Return (X, Y) of the center of cell containing provided text 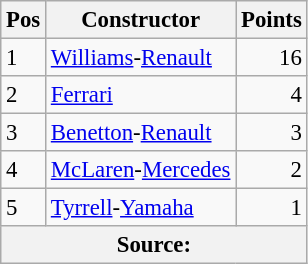
Ferrari (141, 95)
Williams-Renault (141, 58)
Benetton-Renault (141, 133)
Source: (154, 245)
5 (24, 208)
Points (272, 20)
Constructor (141, 20)
Pos (24, 20)
Tyrrell-Yamaha (141, 208)
16 (272, 58)
McLaren-Mercedes (141, 170)
